From the cell containing the given text, extract its center point as (X, Y) coordinate. 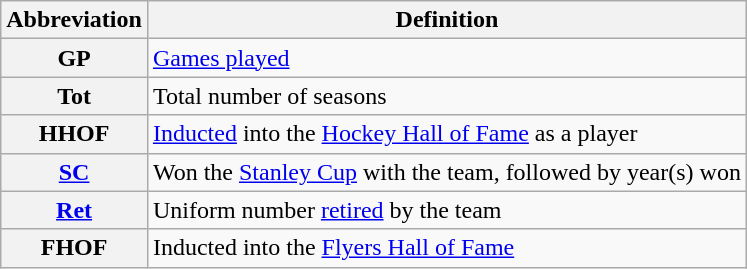
SC (74, 172)
Games played (446, 58)
Definition (446, 20)
GP (74, 58)
Uniform number retired by the team (446, 210)
Won the Stanley Cup with the team, followed by year(s) won (446, 172)
Inducted into the Flyers Hall of Fame (446, 248)
Abbreviation (74, 20)
HHOF (74, 134)
FHOF (74, 248)
Ret (74, 210)
Inducted into the Hockey Hall of Fame as a player (446, 134)
Tot (74, 96)
Total number of seasons (446, 96)
